Return the [X, Y] coordinate for the center point of the cell that contains the specified text.  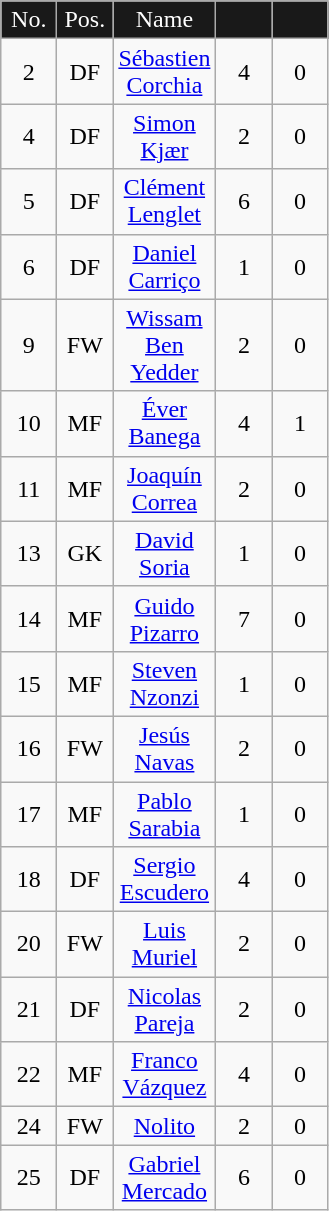
Jesús Navas [164, 748]
Clément Lenglet [164, 202]
15 [29, 684]
9 [29, 345]
20 [29, 944]
Daniel Carriço [164, 266]
5 [29, 202]
Wissam Ben Yedder [164, 345]
24 [29, 1126]
17 [29, 814]
Gabriel Mercado [164, 1178]
11 [29, 488]
Nicolas Pareja [164, 1010]
21 [29, 1010]
Sergio Escudero [164, 880]
Simon Kjær [164, 136]
7 [244, 618]
10 [29, 424]
Joaquín Correa [164, 488]
Sébastien Corchia [164, 72]
Franco Vázquez [164, 1074]
David Soria [164, 554]
Luis Muriel [164, 944]
16 [29, 748]
No. [29, 20]
Guido Pizarro [164, 618]
14 [29, 618]
Pablo Sarabia [164, 814]
Name [164, 20]
Éver Banega [164, 424]
13 [29, 554]
25 [29, 1178]
Nolito [164, 1126]
22 [29, 1074]
18 [29, 880]
Pos. [85, 20]
Steven Nzonzi [164, 684]
GK [85, 554]
